For the text-containing cell, return its midpoint in [x, y] coordinate format. 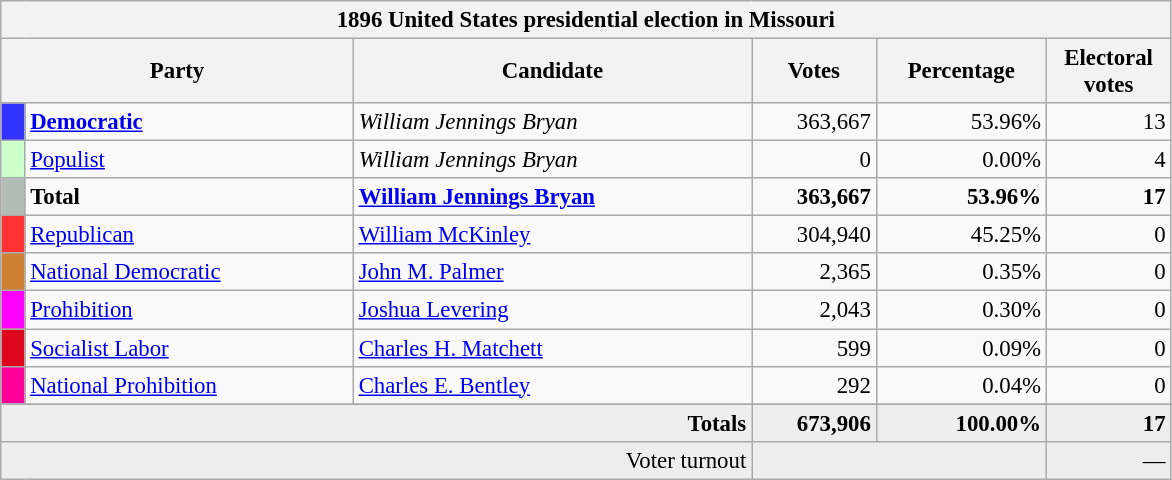
Candidate [552, 72]
0.04% [961, 385]
0.35% [961, 273]
304,940 [814, 235]
Populist [189, 160]
45.25% [961, 235]
0.30% [961, 310]
Electoral votes [1108, 72]
Democratic [189, 122]
Joshua Levering [552, 310]
John M. Palmer [552, 273]
673,906 [814, 423]
National Democratic [189, 273]
Votes [814, 72]
4 [1108, 160]
2,365 [814, 273]
Totals [376, 423]
Percentage [961, 72]
1896 United States presidential election in Missouri [586, 20]
Total [189, 197]
599 [814, 348]
13 [1108, 122]
Party [178, 72]
Voter turnout [376, 460]
2,043 [814, 310]
Socialist Labor [189, 348]
292 [814, 385]
National Prohibition [189, 385]
— [1108, 460]
Charles E. Bentley [552, 385]
Republican [189, 235]
Prohibition [189, 310]
Charles H. Matchett [552, 348]
William McKinley [552, 235]
100.00% [961, 423]
0.09% [961, 348]
0.00% [961, 160]
